Search for the cell housing the specified text and yield its (X, Y) center coordinate. 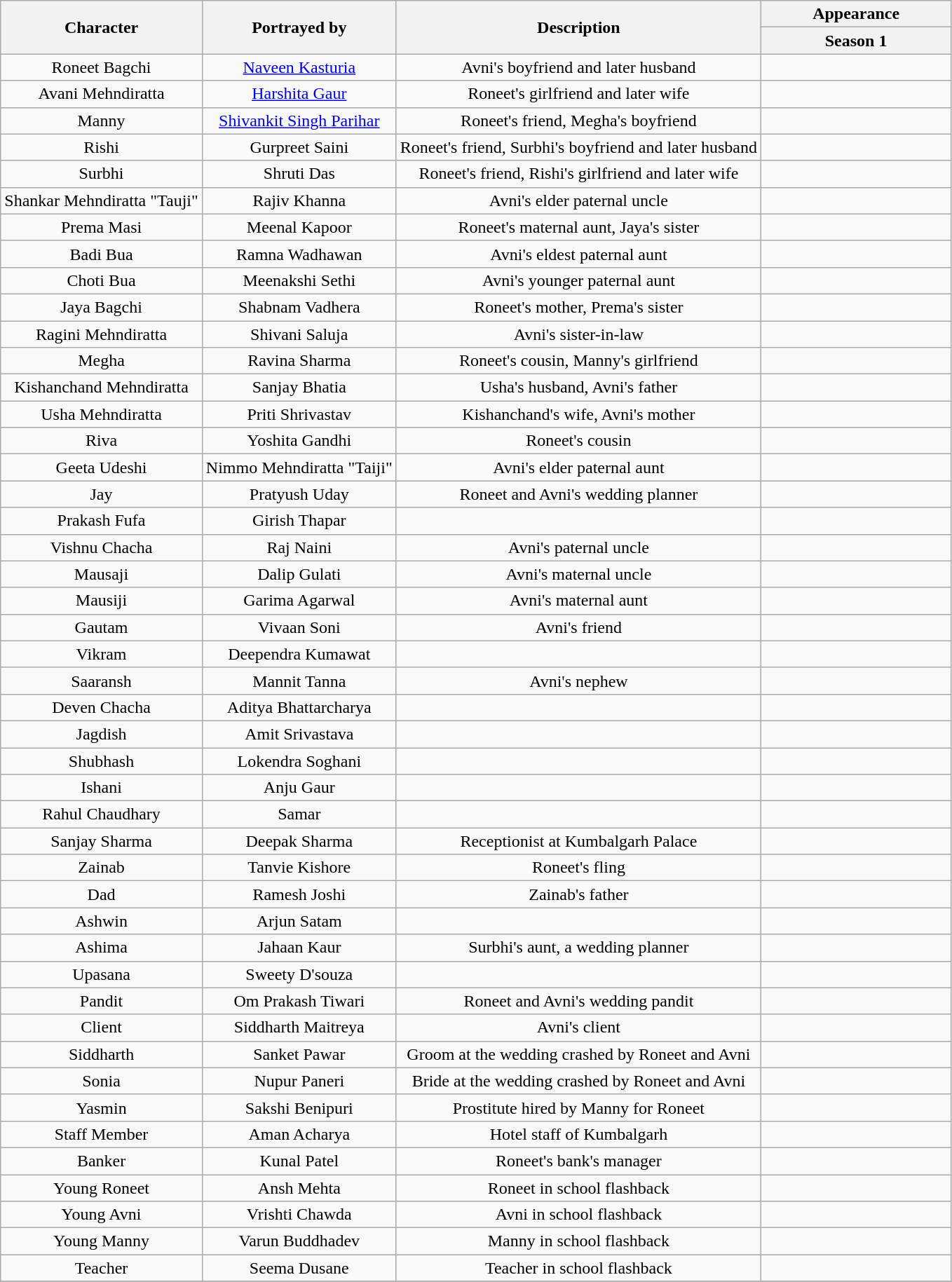
Siddharth (102, 1054)
Roneet's friend, Rishi's girlfriend and later wife (578, 174)
Roneet's fling (578, 868)
Teacher (102, 1268)
Appearance (857, 14)
Aditya Bhattarcharya (299, 707)
Sweety D'souza (299, 974)
Shabnam Vadhera (299, 307)
Season 1 (857, 41)
Avni's client (578, 1028)
Harshita Gaur (299, 94)
Deepak Sharma (299, 841)
Jahaan Kaur (299, 948)
Roneet's mother, Prema's sister (578, 307)
Roneet's friend, Surbhi's boyfriend and later husband (578, 147)
Roneet's friend, Megha's boyfriend (578, 121)
Portrayed by (299, 27)
Kishanchand's wife, Avni's mother (578, 414)
Shubhash (102, 761)
Saaransh (102, 681)
Aman Acharya (299, 1134)
Dalip Gulati (299, 574)
Ramesh Joshi (299, 894)
Avni's younger paternal aunt (578, 280)
Surbhi's aunt, a wedding planner (578, 948)
Dad (102, 894)
Young Roneet (102, 1188)
Varun Buddhadev (299, 1241)
Prema Masi (102, 227)
Sakshi Benipuri (299, 1107)
Avni's elder paternal aunt (578, 468)
Kishanchand Mehndiratta (102, 388)
Kunal Patel (299, 1161)
Zainab's father (578, 894)
Avni's paternal uncle (578, 547)
Shivankit Singh Parihar (299, 121)
Naveen Kasturia (299, 67)
Upasana (102, 974)
Staff Member (102, 1134)
Zainab (102, 868)
Geeta Udeshi (102, 468)
Young Avni (102, 1215)
Sanjay Bhatia (299, 388)
Ashwin (102, 921)
Yasmin (102, 1107)
Surbhi (102, 174)
Meenal Kapoor (299, 227)
Roneet in school flashback (578, 1188)
Mausiji (102, 601)
Hotel staff of Kumbalgarh (578, 1134)
Avni's sister-in-law (578, 334)
Riva (102, 441)
Ishani (102, 788)
Roneet's cousin, Manny's girlfriend (578, 361)
Prostitute hired by Manny for Roneet (578, 1107)
Yoshita Gandhi (299, 441)
Shruti Das (299, 174)
Manny (102, 121)
Ragini Mehndiratta (102, 334)
Banker (102, 1161)
Roneet and Avni's wedding planner (578, 494)
Deven Chacha (102, 707)
Bride at the wedding crashed by Roneet and Avni (578, 1081)
Avni's maternal uncle (578, 574)
Meenakshi Sethi (299, 280)
Anju Gaur (299, 788)
Roneet and Avni's wedding pandit (578, 1001)
Avni's boyfriend and later husband (578, 67)
Avni's eldest paternal aunt (578, 254)
Avni's nephew (578, 681)
Roneet's maternal aunt, Jaya's sister (578, 227)
Mausaji (102, 574)
Ansh Mehta (299, 1188)
Description (578, 27)
Avni's elder paternal uncle (578, 200)
Tanvie Kishore (299, 868)
Usha Mehndiratta (102, 414)
Vikram (102, 654)
Prakash Fufa (102, 521)
Nupur Paneri (299, 1081)
Sanket Pawar (299, 1054)
Rajiv Khanna (299, 200)
Garima Agarwal (299, 601)
Lokendra Soghani (299, 761)
Usha's husband, Avni's father (578, 388)
Nimmo Mehndiratta "Taiji" (299, 468)
Choti Bua (102, 280)
Avani Mehndiratta (102, 94)
Young Manny (102, 1241)
Teacher in school flashback (578, 1268)
Mannit Tanna (299, 681)
Girish Thapar (299, 521)
Roneet's bank's manager (578, 1161)
Gautam (102, 627)
Avni's maternal aunt (578, 601)
Jaya Bagchi (102, 307)
Vivaan Soni (299, 627)
Samar (299, 814)
Roneet's cousin (578, 441)
Gurpreet Saini (299, 147)
Rishi (102, 147)
Ashima (102, 948)
Avni in school flashback (578, 1215)
Vishnu Chacha (102, 547)
Amit Srivastava (299, 734)
Shivani Saluja (299, 334)
Seema Dusane (299, 1268)
Groom at the wedding crashed by Roneet and Avni (578, 1054)
Siddharth Maitreya (299, 1028)
Badi Bua (102, 254)
Sanjay Sharma (102, 841)
Deependra Kumawat (299, 654)
Megha (102, 361)
Roneet's girlfriend and later wife (578, 94)
Client (102, 1028)
Roneet Bagchi (102, 67)
Sonia (102, 1081)
Jagdish (102, 734)
Pandit (102, 1001)
Receptionist at Kumbalgarh Palace (578, 841)
Avni's friend (578, 627)
Character (102, 27)
Vrishti Chawda (299, 1215)
Ravina Sharma (299, 361)
Om Prakash Tiwari (299, 1001)
Arjun Satam (299, 921)
Priti Shrivastav (299, 414)
Ramna Wadhawan (299, 254)
Raj Naini (299, 547)
Rahul Chaudhary (102, 814)
Pratyush Uday (299, 494)
Manny in school flashback (578, 1241)
Jay (102, 494)
Shankar Mehndiratta "Tauji" (102, 200)
